Output the (X, Y) coordinate of the center of the cell containing the given text.  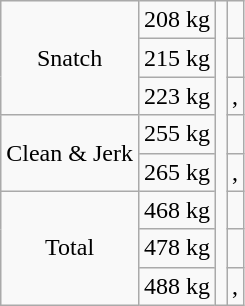
Snatch (70, 58)
Total (70, 248)
488 kg (176, 286)
468 kg (176, 210)
208 kg (176, 20)
223 kg (176, 96)
265 kg (176, 172)
Clean & Jerk (70, 153)
255 kg (176, 134)
215 kg (176, 58)
478 kg (176, 248)
